Capture the cell that displays the provided text and extract its [X, Y] central coordinate. 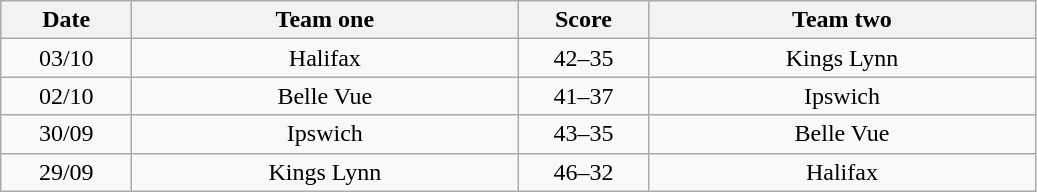
43–35 [584, 134]
03/10 [66, 58]
46–32 [584, 172]
42–35 [584, 58]
Date [66, 20]
Score [584, 20]
Team two [842, 20]
30/09 [66, 134]
Team one [325, 20]
02/10 [66, 96]
41–37 [584, 96]
29/09 [66, 172]
